Pinpoint the cell where the given text exists, returning its (x, y) midpoint coordinate. 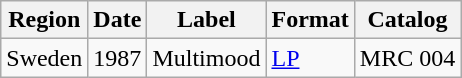
Format (310, 20)
Multimood (206, 58)
Sweden (44, 58)
Region (44, 20)
1987 (118, 58)
MRC 004 (407, 58)
LP (310, 58)
Date (118, 20)
Label (206, 20)
Catalog (407, 20)
